Output the (X, Y) coordinate of the center of the cell containing the given text.  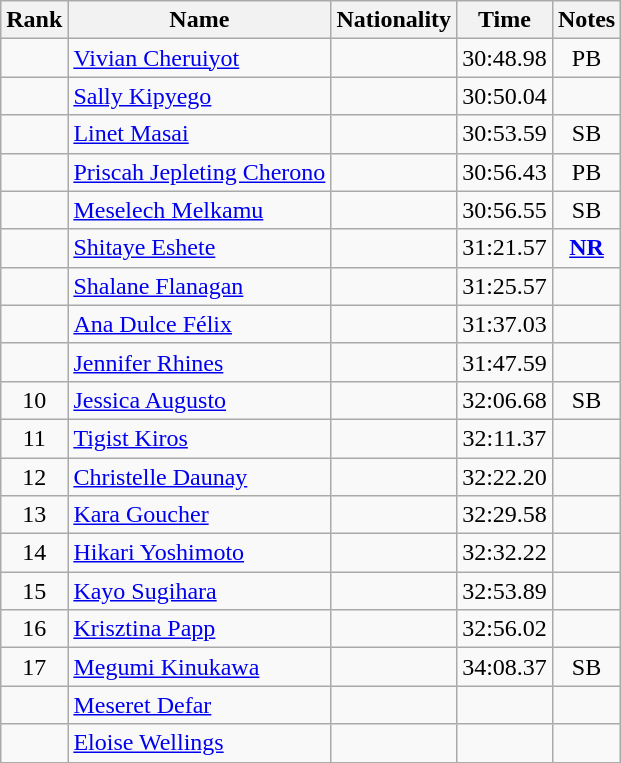
32:32.22 (505, 553)
31:37.03 (505, 324)
10 (34, 400)
15 (34, 591)
Kayo Sugihara (200, 591)
Hikari Yoshimoto (200, 553)
13 (34, 515)
30:53.59 (505, 134)
30:50.04 (505, 96)
30:48.98 (505, 58)
Notes (586, 20)
32:56.02 (505, 629)
11 (34, 438)
Time (505, 20)
Eloise Wellings (200, 743)
31:21.57 (505, 248)
14 (34, 553)
31:25.57 (505, 286)
Jennifer Rhines (200, 362)
32:29.58 (505, 515)
Priscah Jepleting Cherono (200, 172)
Vivian Cheruiyot (200, 58)
Shitaye Eshete (200, 248)
34:08.37 (505, 667)
Jessica Augusto (200, 400)
Meselech Melkamu (200, 210)
12 (34, 477)
Krisztina Papp (200, 629)
Rank (34, 20)
32:06.68 (505, 400)
NR (586, 248)
Sally Kipyego (200, 96)
32:11.37 (505, 438)
Nationality (394, 20)
31:47.59 (505, 362)
Name (200, 20)
32:53.89 (505, 591)
17 (34, 667)
30:56.43 (505, 172)
30:56.55 (505, 210)
16 (34, 629)
Ana Dulce Félix (200, 324)
Linet Masai (200, 134)
Christelle Daunay (200, 477)
Tigist Kiros (200, 438)
Kara Goucher (200, 515)
32:22.20 (505, 477)
Megumi Kinukawa (200, 667)
Meseret Defar (200, 705)
Shalane Flanagan (200, 286)
